Return (X, Y) of the center of cell containing provided text 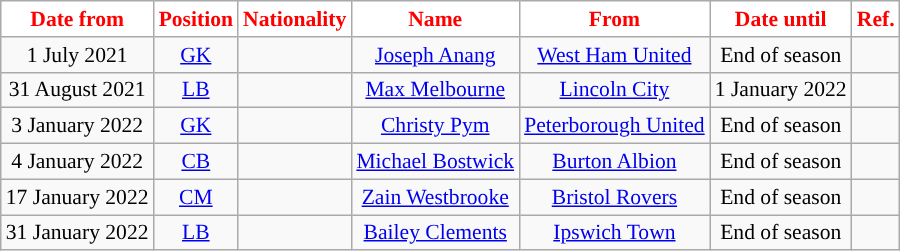
1 July 2021 (78, 55)
Ref. (876, 19)
Ipswich Town (614, 233)
Date from (78, 19)
Position (196, 19)
Name (435, 19)
Peterborough United (614, 126)
Christy Pym (435, 126)
West Ham United (614, 55)
CB (196, 162)
Joseph Anang (435, 55)
CM (196, 197)
3 January 2022 (78, 126)
Bailey Clements (435, 233)
4 January 2022 (78, 162)
Zain Westbrooke (435, 197)
Bristol Rovers (614, 197)
31 January 2022 (78, 233)
Max Melbourne (435, 90)
1 January 2022 (781, 90)
Nationality (294, 19)
Michael Bostwick (435, 162)
17 January 2022 (78, 197)
From (614, 19)
31 August 2021 (78, 90)
Date until (781, 19)
Lincoln City (614, 90)
Burton Albion (614, 162)
